Locate the cell with the specified text and output its [x, y] center coordinate. 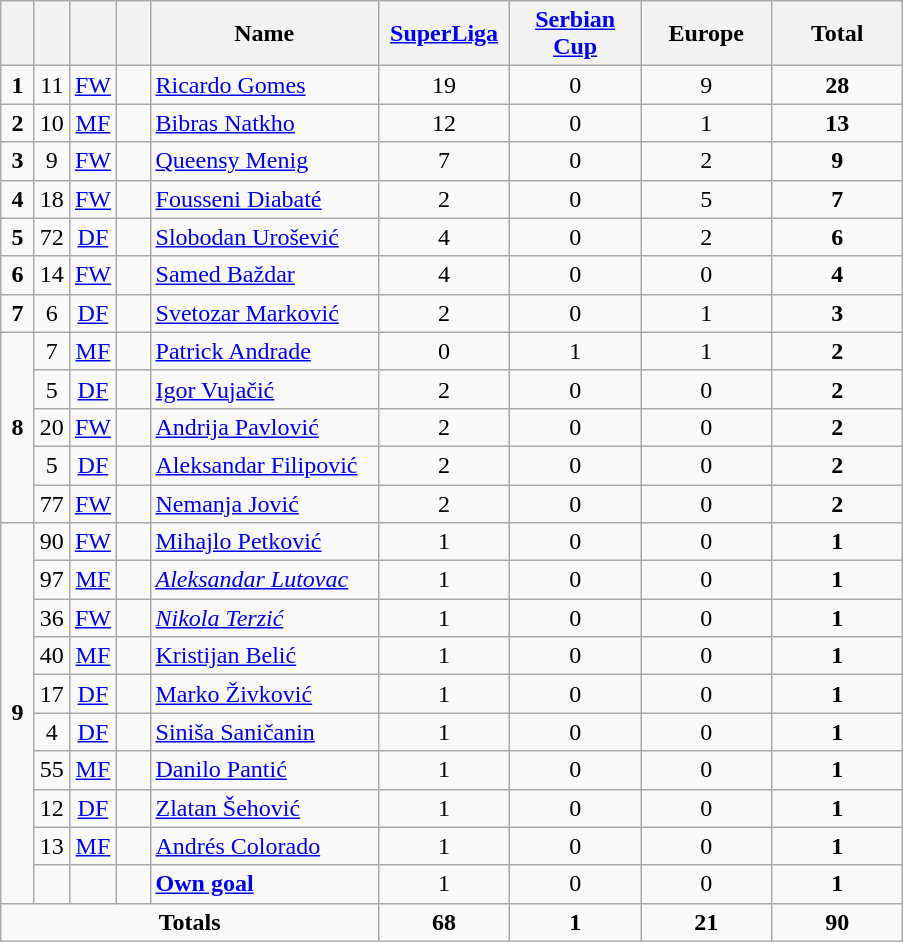
21 [706, 922]
Andrés Colorado [264, 846]
Mihajlo Petković [264, 542]
17 [52, 694]
19 [444, 85]
Marko Živković [264, 694]
97 [52, 580]
Serbian Cup [576, 34]
Andrija Pavlović [264, 427]
Nikola Terzić [264, 618]
8 [18, 427]
Ricardo Gomes [264, 85]
Name [264, 34]
18 [52, 199]
Own goal [264, 884]
SuperLiga [444, 34]
10 [52, 123]
Total [838, 34]
Bibras Natkho [264, 123]
Queensy Menig [264, 161]
72 [52, 237]
Slobodan Urošević [264, 237]
Svetozar Marković [264, 313]
14 [52, 275]
77 [52, 503]
55 [52, 770]
Danilo Pantić [264, 770]
Aleksandar Lutovac [264, 580]
Europe [706, 34]
11 [52, 85]
Aleksandar Filipović [264, 465]
68 [444, 922]
28 [838, 85]
Totals [190, 922]
Igor Vujačić [264, 389]
Patrick Andrade [264, 351]
20 [52, 427]
Samed Baždar [264, 275]
Kristijan Belić [264, 656]
Fousseni Diabaté [264, 199]
36 [52, 618]
Zlatan Šehović [264, 808]
40 [52, 656]
Nemanja Jović [264, 503]
Siniša Saničanin [264, 732]
